Locate the cell with the specified text and output its [X, Y] center coordinate. 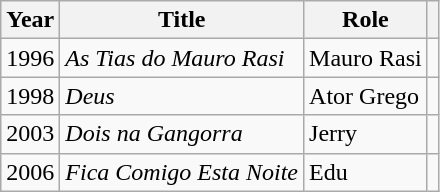
Deus [182, 96]
Role [366, 20]
Mauro Rasi [366, 58]
2003 [30, 134]
2006 [30, 172]
Edu [366, 172]
Fica Comigo Esta Noite [182, 172]
Jerry [366, 134]
Dois na Gangorra [182, 134]
1996 [30, 58]
Title [182, 20]
Year [30, 20]
1998 [30, 96]
As Tias do Mauro Rasi [182, 58]
Ator Grego [366, 96]
